Capture the cell that displays the provided text and extract its (X, Y) central coordinate. 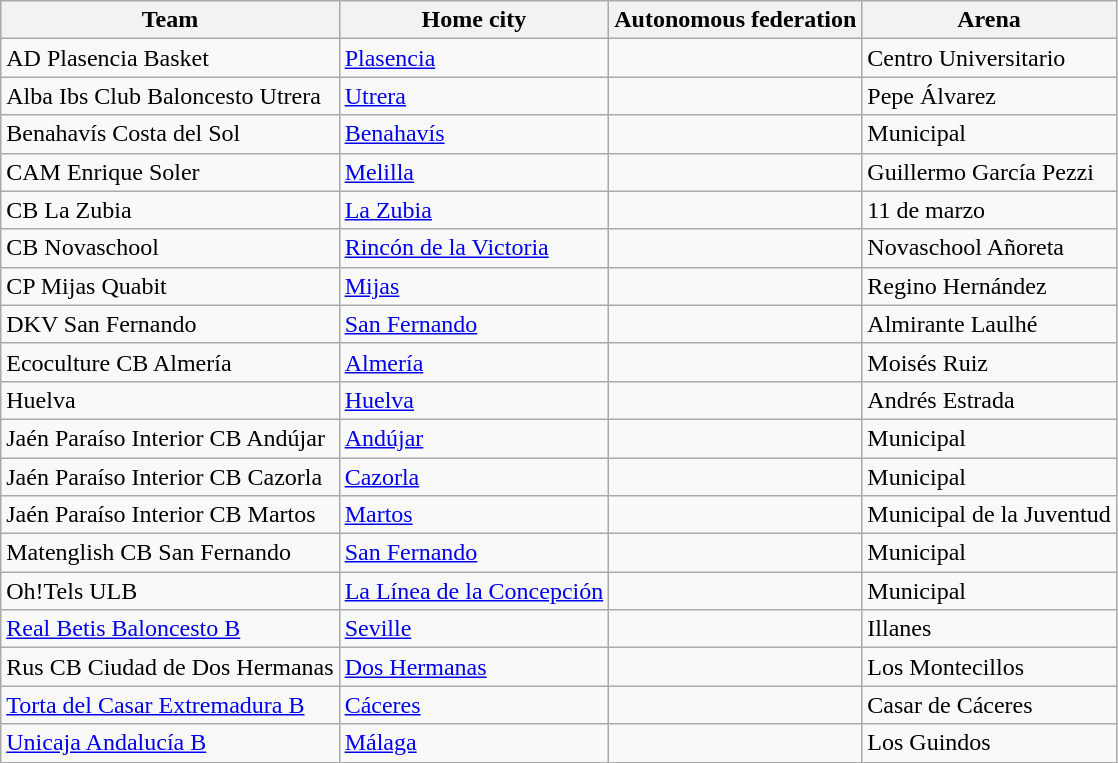
Novaschool Añoreta (989, 248)
Jaén Paraíso Interior CB Andújar (170, 438)
Casar de Cáceres (989, 705)
Regino Hernández (989, 286)
Unicaja Andalucía B (170, 743)
Pepe Álvarez (989, 96)
CP Mijas Quabit (170, 286)
Guillermo García Pezzi (989, 172)
Plasencia (474, 58)
Cáceres (474, 705)
Dos Hermanas (474, 667)
Cazorla (474, 477)
Oh!Tels ULB (170, 591)
Andújar (474, 438)
Almería (474, 362)
11 de marzo (989, 210)
Los Montecillos (989, 667)
Rus CB Ciudad de Dos Hermanas (170, 667)
Rincón de la Victoria (474, 248)
Melilla (474, 172)
Moisés Ruiz (989, 362)
Jaén Paraíso Interior CB Martos (170, 515)
DKV San Fernando (170, 324)
Home city (474, 20)
Municipal de la Juventud (989, 515)
Benahavís (474, 134)
AD Plasencia Basket (170, 58)
Team (170, 20)
Utrera (474, 96)
Autonomous federation (736, 20)
Centro Universitario (989, 58)
Torta del Casar Extremadura B (170, 705)
Martos (474, 515)
Matenglish CB San Fernando (170, 553)
CB La Zubia (170, 210)
Benahavís Costa del Sol (170, 134)
Málaga (474, 743)
Andrés Estrada (989, 400)
Real Betis Baloncesto B (170, 629)
Alba Ibs Club Baloncesto Utrera (170, 96)
Seville (474, 629)
Arena (989, 20)
CB Novaschool (170, 248)
Illanes (989, 629)
Almirante Laulhé (989, 324)
CAM Enrique Soler (170, 172)
La Línea de la Concepción (474, 591)
La Zubia (474, 210)
Ecoculture CB Almería (170, 362)
Los Guindos (989, 743)
Jaén Paraíso Interior CB Cazorla (170, 477)
Mijas (474, 286)
